Identify which cell holds the provided text, then report its (X, Y) central coordinate. 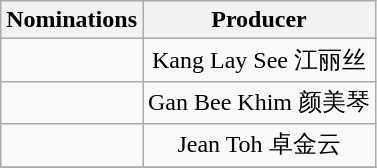
Nominations (72, 20)
Jean Toh 卓金云 (258, 146)
Kang Lay See 江丽丝 (258, 60)
Gan Bee Khim 颜美琴 (258, 102)
Producer (258, 20)
